Scan for the cell matching the given text and deliver its [X, Y] coordinate at center. 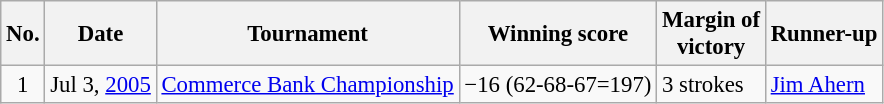
Winning score [558, 34]
Jim Ahern [824, 85]
No. [23, 34]
3 strokes [712, 85]
−16 (62-68-67=197) [558, 85]
Date [100, 34]
Jul 3, 2005 [100, 85]
Tournament [308, 34]
1 [23, 85]
Runner-up [824, 34]
Margin ofvictory [712, 34]
Commerce Bank Championship [308, 85]
